Locate the cell with the specified text and output its [x, y] center coordinate. 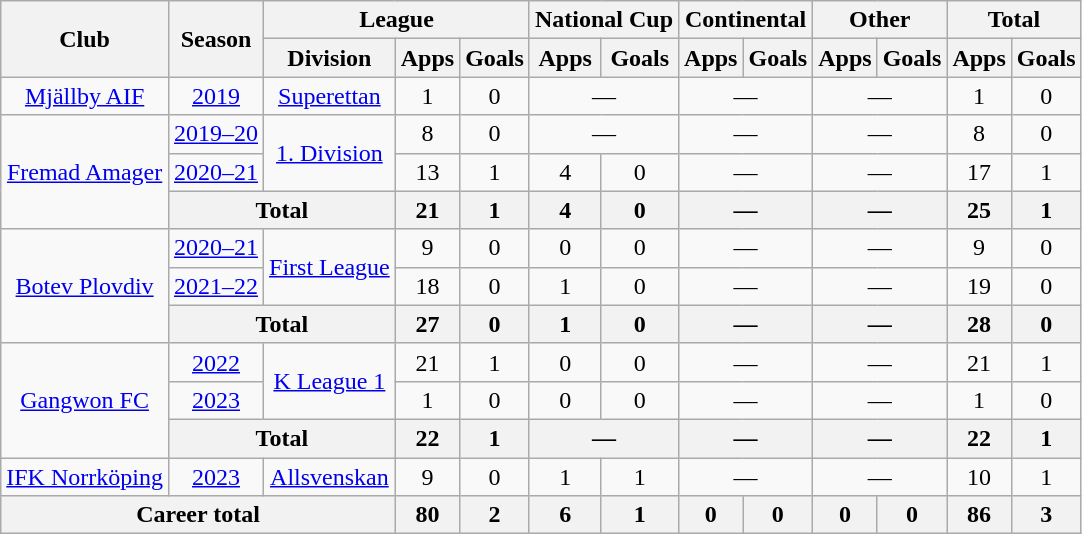
2019 [216, 96]
K League 1 [330, 381]
Continental [746, 20]
17 [979, 172]
6 [565, 515]
Gangwon FC [85, 400]
19 [979, 286]
League [397, 20]
2 [495, 515]
National Cup [604, 20]
86 [979, 515]
Superettan [330, 96]
2019–20 [216, 134]
3 [1046, 515]
Allsvenskan [330, 477]
2021–22 [216, 286]
27 [427, 324]
25 [979, 210]
Fremad Amager [85, 172]
28 [979, 324]
Season [216, 39]
Division [330, 58]
18 [427, 286]
Botev Plovdiv [85, 286]
Career total [198, 515]
2022 [216, 362]
10 [979, 477]
Mjällby AIF [85, 96]
IFK Norrköping [85, 477]
Club [85, 39]
Other [880, 20]
First League [330, 267]
1. Division [330, 153]
13 [427, 172]
80 [427, 515]
